For the text-containing cell, return its midpoint in [x, y] coordinate format. 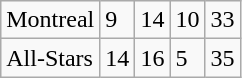
35 [222, 58]
All-Stars [50, 58]
10 [188, 20]
Montreal [50, 20]
9 [118, 20]
33 [222, 20]
16 [152, 58]
5 [188, 58]
